Locate the cell with the specified text and output its (x, y) center coordinate. 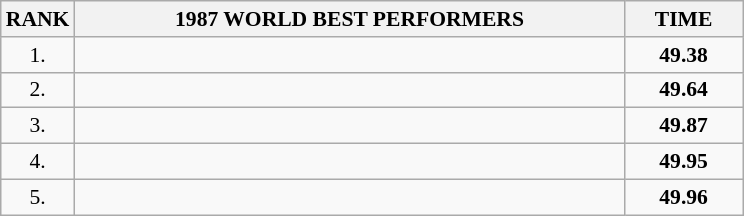
RANK (38, 19)
49.96 (684, 197)
49.95 (684, 162)
3. (38, 126)
1987 WORLD BEST PERFORMERS (349, 19)
5. (38, 197)
49.87 (684, 126)
49.64 (684, 90)
1. (38, 55)
49.38 (684, 55)
TIME (684, 19)
4. (38, 162)
2. (38, 90)
